Find where the given text appears and provide that cell's center as (X, Y) coordinate. 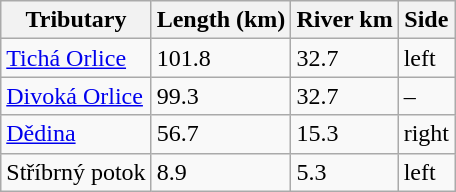
Dědina (76, 134)
Tributary (76, 20)
Tichá Orlice (76, 58)
56.7 (221, 134)
15.3 (344, 134)
Stříbrný potok (76, 172)
8.9 (221, 172)
Length (km) (221, 20)
Side (426, 20)
99.3 (221, 96)
Divoká Orlice (76, 96)
5.3 (344, 172)
River km (344, 20)
– (426, 96)
101.8 (221, 58)
right (426, 134)
